Return the (X, Y) coordinate for the center point of the cell that contains the specified text.  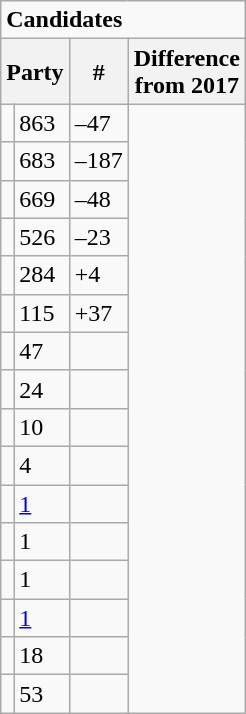
526 (42, 237)
863 (42, 123)
53 (42, 694)
–48 (98, 199)
Candidates (124, 20)
284 (42, 275)
115 (42, 313)
10 (42, 427)
Party (35, 72)
–23 (98, 237)
683 (42, 161)
18 (42, 656)
–47 (98, 123)
4 (42, 465)
+37 (98, 313)
+4 (98, 275)
–187 (98, 161)
24 (42, 389)
669 (42, 199)
47 (42, 351)
Difference from 2017 (186, 72)
# (98, 72)
